Determine the [x, y] coordinate at the center of the cell enclosing the given text.  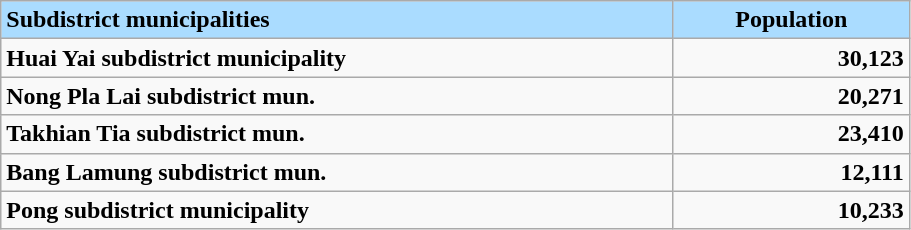
Bang Lamung subdistrict mun. [338, 172]
Nong Pla Lai subdistrict mun. [338, 96]
Population [791, 20]
Huai Yai subdistrict municipality [338, 58]
20,271 [791, 96]
Pong subdistrict municipality [338, 210]
10,233 [791, 210]
12,111 [791, 172]
30,123 [791, 58]
Takhian Tia subdistrict mun. [338, 134]
23,410 [791, 134]
Subdistrict municipalities [338, 20]
